Find where the given text appears and provide that cell's center as (x, y) coordinate. 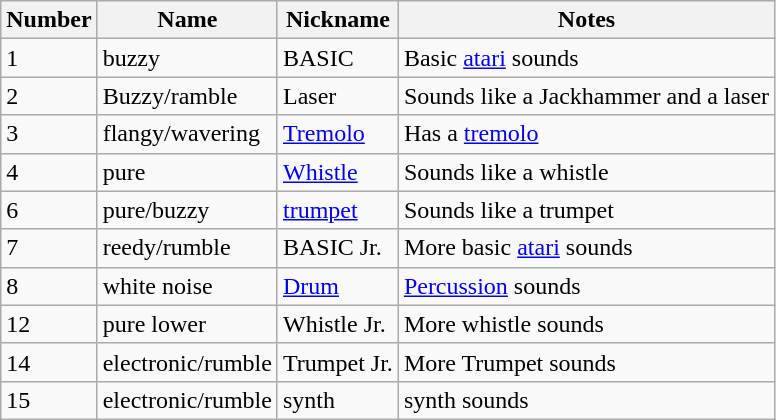
8 (49, 286)
Trumpet Jr. (338, 362)
buzzy (187, 58)
Sounds like a whistle (586, 172)
1 (49, 58)
Whistle Jr. (338, 324)
More basic atari sounds (586, 248)
reedy/rumble (187, 248)
Whistle (338, 172)
flangy/wavering (187, 134)
pure (187, 172)
12 (49, 324)
2 (49, 96)
More Trumpet sounds (586, 362)
synth sounds (586, 400)
Number (49, 20)
15 (49, 400)
Sounds like a trumpet (586, 210)
pure/buzzy (187, 210)
6 (49, 210)
Name (187, 20)
Basic atari sounds (586, 58)
3 (49, 134)
Nickname (338, 20)
More whistle sounds (586, 324)
4 (49, 172)
synth (338, 400)
Notes (586, 20)
7 (49, 248)
Sounds like a Jackhammer and a laser (586, 96)
Tremolo (338, 134)
Laser (338, 96)
pure lower (187, 324)
Drum (338, 286)
BASIC (338, 58)
Has a tremolo (586, 134)
trumpet (338, 210)
white noise (187, 286)
Buzzy/ramble (187, 96)
14 (49, 362)
Percussion sounds (586, 286)
BASIC Jr. (338, 248)
